Extract the (X, Y) coordinate from the center of the cell holding the provided text.  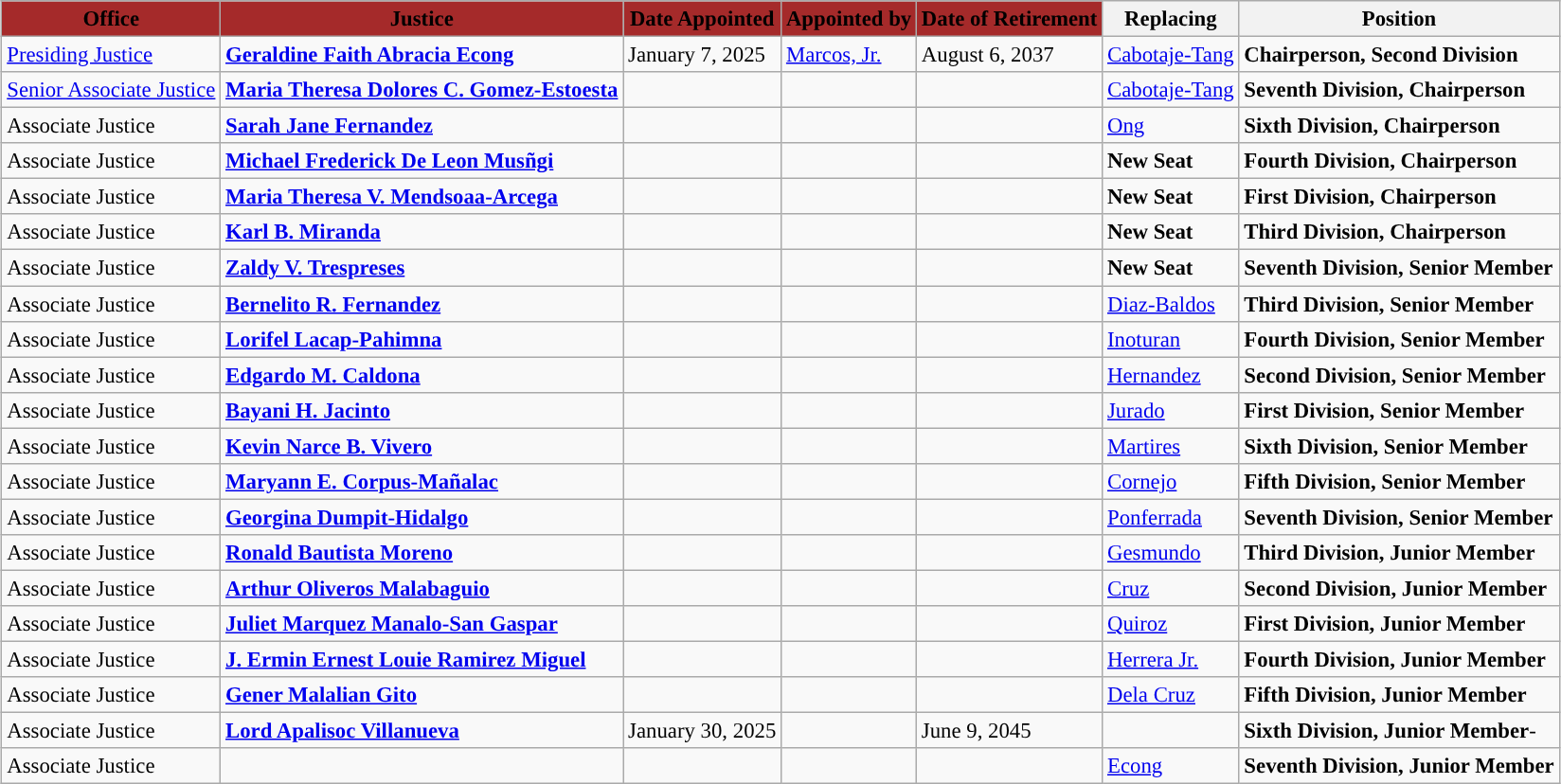
Diaz-Baldos (1171, 304)
Karl B. Miranda (422, 232)
Third Division, Chairperson (1399, 232)
Hernandez (1171, 375)
Zaldy V. Trespreses (422, 268)
August 6, 2037 (1010, 54)
Sixth Division, Senior Member (1399, 446)
Juliet Marquez Manalo-San Gaspar (422, 624)
Second Division, Senior Member (1399, 375)
Bernelito R. Fernandez (422, 304)
J. Ermin Ernest Louie Ramirez Miguel (422, 659)
Office (112, 19)
Michael Frederick De Leon Musñgi (422, 161)
Sarah Jane Fernandez (422, 126)
Ponferrada (1171, 517)
Date of Retirement (1010, 19)
Maria Theresa Dolores C. Gomez-Estoesta (422, 90)
Herrera Jr. (1171, 659)
Date Appointed (703, 19)
Fourth Division, Chairperson (1399, 161)
Fifth Division, Junior Member (1399, 695)
First Division, Senior Member (1399, 410)
Second Division, Junior Member (1399, 588)
Jurado (1171, 410)
Ronald Bautista Moreno (422, 553)
Marcos, Jr. (849, 54)
Sixth Division, Chairperson (1399, 126)
Maria Theresa V. Mendsoaa-Arcega (422, 197)
Geraldine Faith Abracia Econg (422, 54)
First Division, Junior Member (1399, 624)
Lorifel Lacap-Pahimna (422, 339)
Kevin Narce B. Vivero (422, 446)
Cornejo (1171, 481)
Seventh Division, Junior Member (1399, 766)
Appointed by (849, 19)
Edgardo M. Caldona (422, 375)
January 30, 2025 (703, 731)
Inoturan (1171, 339)
Cruz (1171, 588)
Ong (1171, 126)
Third Division, Senior Member (1399, 304)
Georgina Dumpit-Hidalgo (422, 517)
Econg (1171, 766)
Third Division, Junior Member (1399, 553)
Presiding Justice (112, 54)
Sixth Division, Junior Member- (1399, 731)
Maryann E. Corpus-Mañalac (422, 481)
Seventh Division, Chairperson (1399, 90)
Lord Apalisoc Villanueva (422, 731)
First Division, Chairperson (1399, 197)
Replacing (1171, 19)
June 9, 2045 (1010, 731)
Dela Cruz (1171, 695)
Bayani H. Jacinto (422, 410)
Martires (1171, 446)
Senior Associate Justice (112, 90)
Arthur Oliveros Malabaguio (422, 588)
Fourth Division, Senior Member (1399, 339)
January 7, 2025 (703, 54)
Justice (422, 19)
Gesmundo (1171, 553)
Position (1399, 19)
Chairperson, Second Division (1399, 54)
Fifth Division, Senior Member (1399, 481)
Gener Malalian Gito (422, 695)
Quiroz (1171, 624)
Fourth Division, Junior Member (1399, 659)
